Locate the cell with the specified text and output its [x, y] center coordinate. 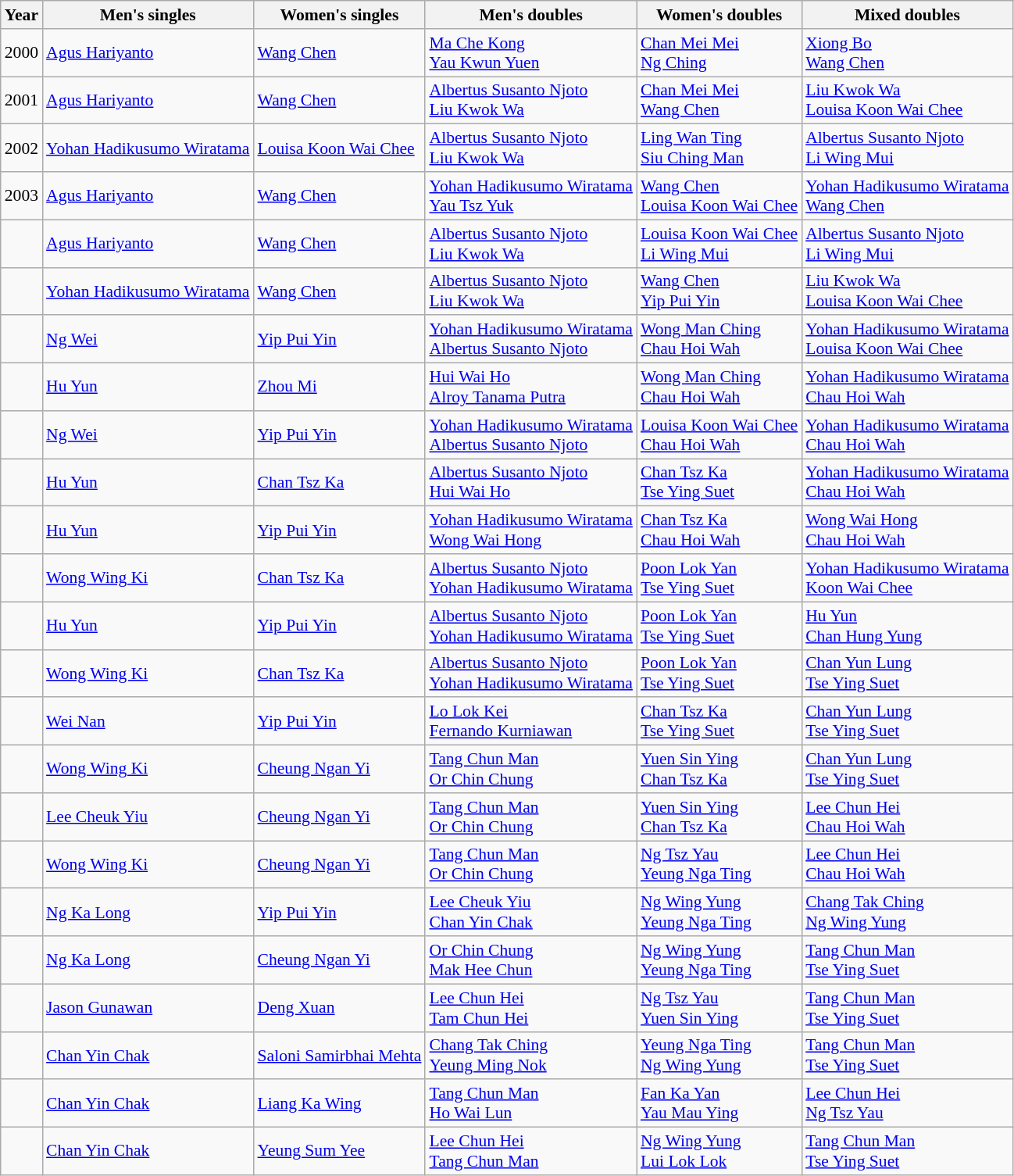
Yohan Hadikusumo WiratamaWang Chen [907, 195]
Ng Tsz YauYeung Nga Ting [719, 864]
Yeung Nga TingNg Wing Yung [719, 1055]
2003 [22, 195]
Men's singles [148, 15]
Ling Wan TingSiu Ching Man [719, 148]
Louisa Koon Wai Chee [340, 148]
2001 [22, 100]
2000 [22, 53]
Louisa Koon Wai CheeLi Wing Mui [719, 244]
Mixed doubles [907, 15]
Ma Che KongYau Kwun Yuen [530, 53]
Year [22, 15]
2002 [22, 148]
Women's doubles [719, 15]
Lo Lok KeiFernando Kurniawan [530, 722]
Hui Wai HoAlroy Tanama Putra [530, 388]
Fan Ka YanYau Mau Ying [719, 1103]
Tang Chun ManHo Wai Lun [530, 1103]
Or Chin ChungMak Hee Chun [530, 960]
Lee Cheuk YiuChan Yin Chak [530, 913]
Louisa Koon Wai CheeChau Hoi Wah [719, 434]
Men's doubles [530, 15]
Hu YunChan Hung Yung [907, 625]
Wang ChenLouisa Koon Wai Chee [719, 195]
Yeung Sum Yee [340, 1152]
Liang Ka Wing [340, 1103]
Yohan Hadikusumo WiratamaYau Tsz Yuk [530, 195]
Ng Tsz YauYuen Sin Ying [719, 1008]
Yohan Hadikusumo WiratamaLouisa Koon Wai Chee [907, 339]
Jason Gunawan [148, 1008]
Chang Tak ChingYeung Ming Nok [530, 1055]
Yohan Hadikusumo WiratamaWong Wai Hong [530, 530]
Lee Cheuk Yiu [148, 817]
Chan Mei MeiNg Ching [719, 53]
Saloni Samirbhai Mehta [340, 1055]
Lee Chun HeiNg Tsz Yau [907, 1103]
Lee Chun HeiTam Chun Hei [530, 1008]
Wong Wai HongChau Hoi Wah [907, 530]
Ng Wing YungLui Lok Lok [719, 1152]
Lee Chun HeiTang Chun Man [530, 1152]
Xiong BoWang Chen [907, 53]
Albertus Susanto NjotoHui Wai Ho [530, 483]
Chang Tak ChingNg Wing Yung [907, 913]
Chan Mei MeiWang Chen [719, 100]
Women's singles [340, 15]
Wang ChenYip Pui Yin [719, 291]
Deng Xuan [340, 1008]
Yohan Hadikusumo WiratamaKoon Wai Chee [907, 578]
Zhou Mi [340, 388]
Chan Tsz KaChau Hoi Wah [719, 530]
Wei Nan [148, 722]
